For the text-containing cell, return its midpoint in [x, y] coordinate format. 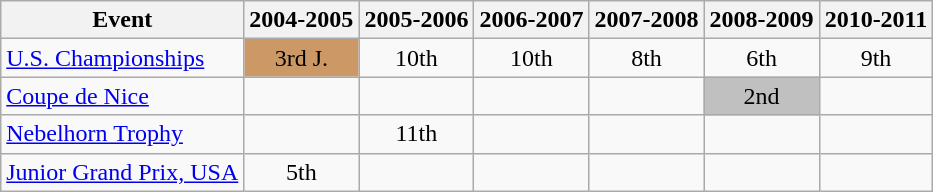
2005-2006 [416, 20]
8th [646, 58]
11th [416, 134]
2010-2011 [876, 20]
9th [876, 58]
Coupe de Nice [122, 96]
2004-2005 [302, 20]
6th [762, 58]
2008-2009 [762, 20]
Junior Grand Prix, USA [122, 172]
U.S. Championships [122, 58]
3rd J. [302, 58]
2nd [762, 96]
Nebelhorn Trophy [122, 134]
5th [302, 172]
2007-2008 [646, 20]
Event [122, 20]
2006-2007 [532, 20]
